For the text-containing cell, return its midpoint in [X, Y] coordinate format. 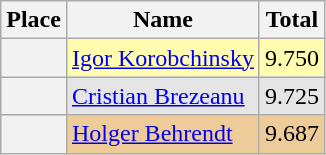
9.750 [292, 58]
Holger Behrendt [162, 134]
Igor Korobchinsky [162, 58]
Cristian Brezeanu [162, 96]
9.725 [292, 96]
Place [34, 20]
Name [162, 20]
Total [292, 20]
9.687 [292, 134]
